Search for the cell housing the specified text and yield its [X, Y] center coordinate. 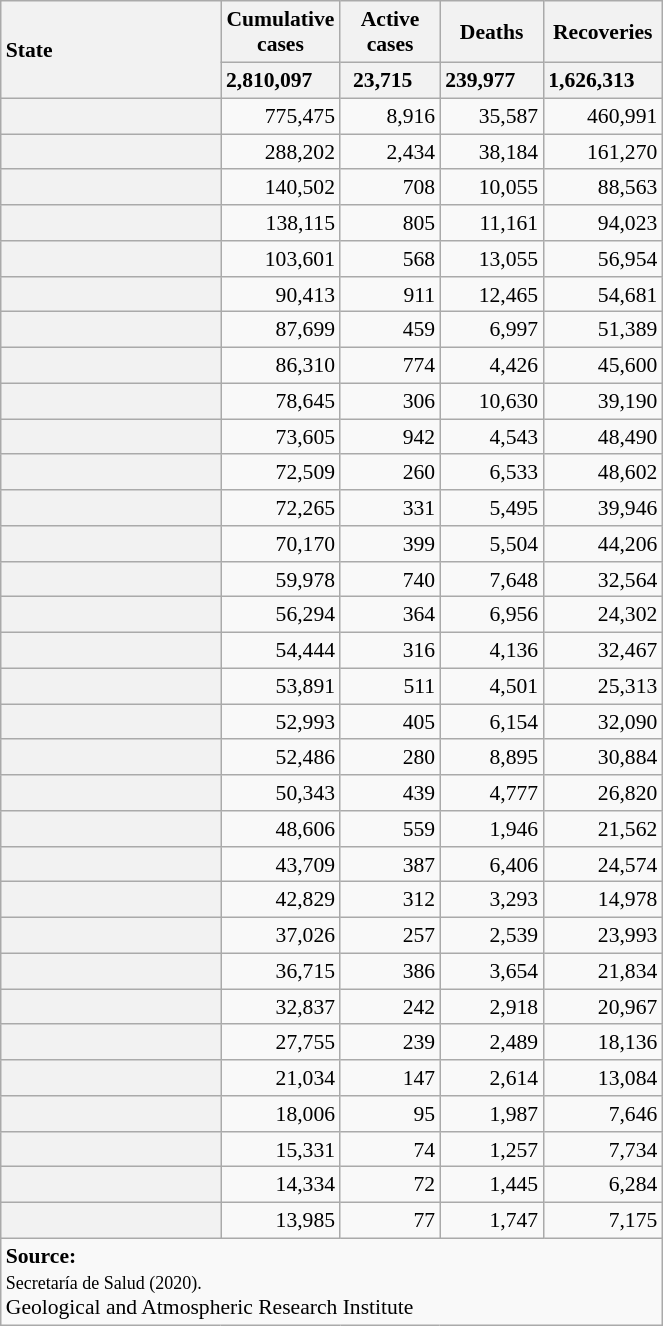
18,006 [280, 1114]
4,501 [492, 686]
2,918 [492, 1007]
7,175 [602, 1220]
364 [390, 615]
77 [390, 1220]
36,715 [280, 971]
257 [390, 935]
State [111, 50]
72 [390, 1185]
6,533 [492, 472]
2,614 [492, 1078]
38,184 [492, 152]
7,734 [602, 1149]
774 [390, 365]
54,681 [602, 294]
1,257 [492, 1149]
78,645 [280, 401]
260 [390, 472]
6,284 [602, 1185]
23,715 [390, 80]
86,310 [280, 365]
399 [390, 544]
14,978 [602, 900]
44,206 [602, 544]
6,997 [492, 330]
568 [390, 259]
7,648 [492, 579]
405 [390, 722]
775,475 [280, 116]
48,490 [602, 437]
74 [390, 1149]
459 [390, 330]
13,055 [492, 259]
138,115 [280, 223]
32,837 [280, 1007]
161,270 [602, 152]
42,829 [280, 900]
94,023 [602, 223]
32,467 [602, 650]
5,495 [492, 508]
39,946 [602, 508]
103,601 [280, 259]
45,600 [602, 365]
1,747 [492, 1220]
10,055 [492, 187]
53,891 [280, 686]
56,954 [602, 259]
8,916 [390, 116]
559 [390, 829]
73,605 [280, 437]
805 [390, 223]
20,967 [602, 1007]
2,489 [492, 1042]
708 [390, 187]
8,895 [492, 757]
511 [390, 686]
147 [390, 1078]
4,426 [492, 365]
21,834 [602, 971]
4,543 [492, 437]
25,313 [602, 686]
52,486 [280, 757]
37,026 [280, 935]
Source:Secretaría de Salud (2020). Geological and Atmospheric Research Institute [332, 1282]
13,985 [280, 1220]
4,777 [492, 793]
15,331 [280, 1149]
90,413 [280, 294]
24,574 [602, 864]
3,293 [492, 900]
39,190 [602, 401]
52,993 [280, 722]
1,445 [492, 1185]
911 [390, 294]
740 [390, 579]
13,084 [602, 1078]
280 [390, 757]
Cumulative cases [280, 32]
32,564 [602, 579]
942 [390, 437]
88,563 [602, 187]
27,755 [280, 1042]
386 [390, 971]
10,630 [492, 401]
2,539 [492, 935]
72,509 [280, 472]
4,136 [492, 650]
87,699 [280, 330]
70,170 [280, 544]
30,884 [602, 757]
2,434 [390, 152]
5,504 [492, 544]
Active cases [390, 32]
18,136 [602, 1042]
59,978 [280, 579]
21,034 [280, 1078]
6,154 [492, 722]
312 [390, 900]
Recoveries [602, 32]
239,977 [492, 80]
Deaths [492, 32]
306 [390, 401]
6,956 [492, 615]
48,606 [280, 829]
7,646 [602, 1114]
21,562 [602, 829]
3,654 [492, 971]
32,090 [602, 722]
48,602 [602, 472]
51,389 [602, 330]
239 [390, 1042]
140,502 [280, 187]
24,302 [602, 615]
1,626,313 [602, 80]
35,587 [492, 116]
439 [390, 793]
387 [390, 864]
56,294 [280, 615]
288,202 [280, 152]
14,334 [280, 1185]
331 [390, 508]
12,465 [492, 294]
2,810,097 [280, 80]
1,987 [492, 1114]
95 [390, 1114]
50,343 [280, 793]
72,265 [280, 508]
11,161 [492, 223]
26,820 [602, 793]
43,709 [280, 864]
54,444 [280, 650]
460,991 [602, 116]
1,946 [492, 829]
6,406 [492, 864]
242 [390, 1007]
316 [390, 650]
23,993 [602, 935]
